Scan for the cell matching the given text and deliver its (X, Y) coordinate at center. 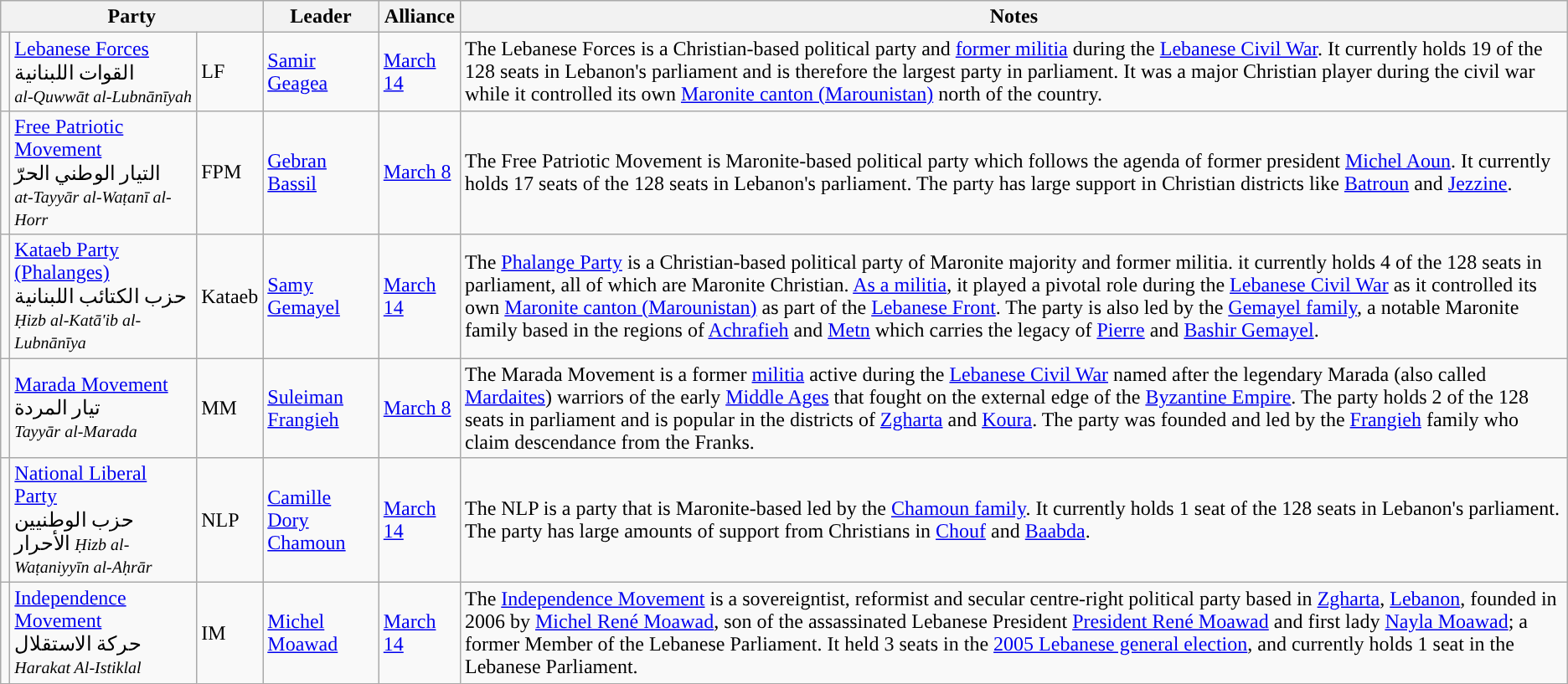
FPM (230, 172)
Kataeb (230, 296)
Leader (321, 17)
Party (132, 17)
Samir Geagea (321, 72)
Michel Moawad (321, 633)
Samy Gemayel (321, 296)
Camille Dory Chamoun (321, 521)
LF (230, 72)
IM (230, 633)
Free Patriotic Movementالتيار الوطني الحرّat-Tayyār al-Waṭanī al-Horr (104, 172)
Marada Movementتيار المردةTayyār al-Marada (104, 409)
Lebanese Forcesالقوات اللبنانيةal-Quwwāt al-Lubnānīyah (104, 72)
Independence Movementحركة الاستقلال Harakat Al-Istiklal (104, 633)
Alliance (419, 17)
MM (230, 409)
Suleiman Frangieh (321, 409)
Kataeb Party (Phalanges)حزب الكتائب اللبنانيةḤizb al-Katā'ib al-Lubnānīya (104, 296)
Notes (1014, 17)
NLP (230, 521)
Gebran Bassil (321, 172)
National Liberal Partyحزب الوطنيين الأحرار Ḥizb al-Waṭaniyyīn al-Aḥrār (104, 521)
